Provide the [X, Y] coordinate of the cell's center where the given text is located.  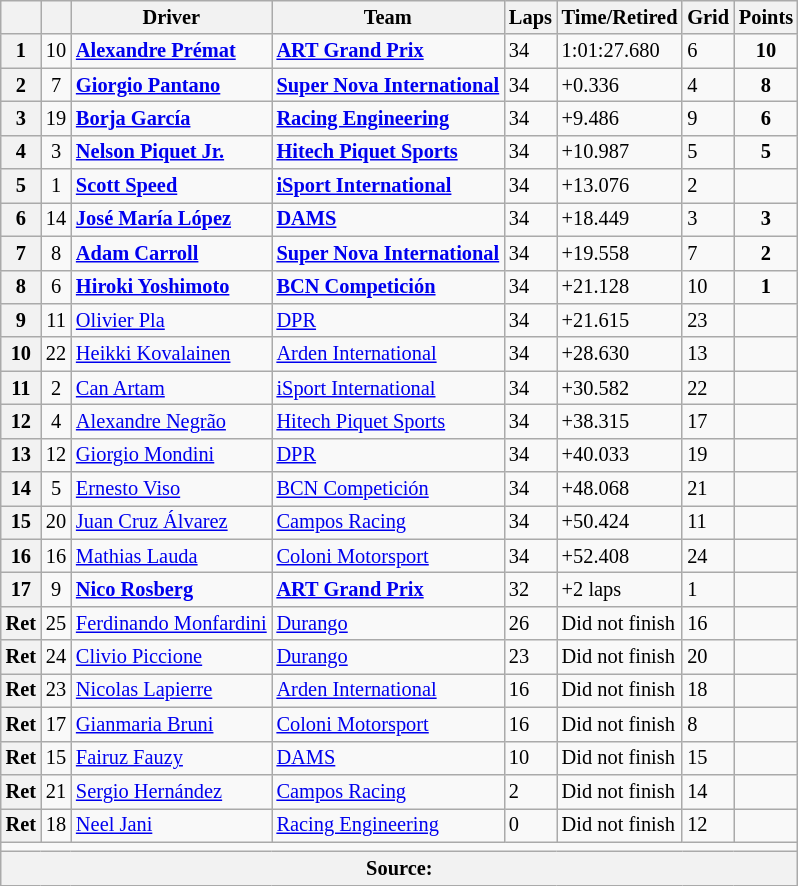
Source: [400, 868]
Nicolas Lapierre [172, 690]
+13.076 [620, 186]
Ernesto Viso [172, 489]
Time/Retired [620, 17]
Clivio Piccione [172, 657]
Grid [708, 17]
Nelson Piquet Jr. [172, 152]
Giorgio Pantano [172, 85]
José María López [172, 219]
0 [530, 825]
+10.987 [620, 152]
+30.582 [620, 388]
+9.486 [620, 118]
26 [530, 623]
Neel Jani [172, 825]
Alexandre Prémat [172, 51]
+28.630 [620, 354]
Giorgio Mondini [172, 455]
Sergio Hernández [172, 791]
Points [766, 17]
Can Artam [172, 388]
+48.068 [620, 489]
+21.128 [620, 287]
Mathias Lauda [172, 556]
Nico Rosberg [172, 589]
1:01:27.680 [620, 51]
+50.424 [620, 522]
Heikki Kovalainen [172, 354]
Adam Carroll [172, 253]
Fairuz Fauzy [172, 758]
25 [56, 623]
+21.615 [620, 320]
Driver [172, 17]
Borja García [172, 118]
+38.315 [620, 421]
Scott Speed [172, 186]
+18.449 [620, 219]
+19.558 [620, 253]
Laps [530, 17]
+40.033 [620, 455]
Alexandre Negrão [172, 421]
Juan Cruz Álvarez [172, 522]
32 [530, 589]
+2 laps [620, 589]
Team [388, 17]
+0.336 [620, 85]
Ferdinando Monfardini [172, 623]
+52.408 [620, 556]
Gianmaria Bruni [172, 724]
Olivier Pla [172, 320]
Hiroki Yoshimoto [172, 287]
